Provide the [x, y] coordinate of the cell's center where the given text is located.  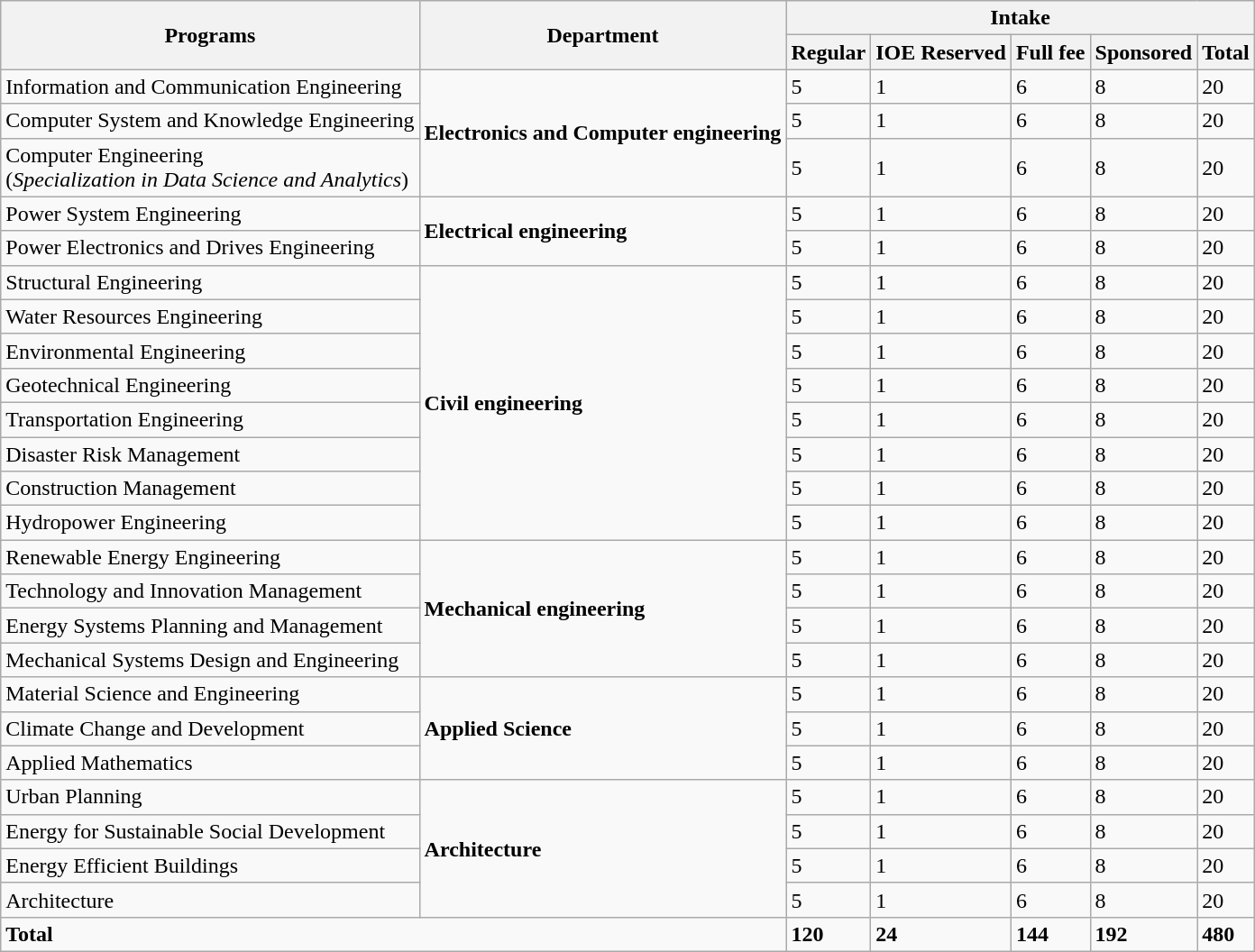
Applied Mathematics [210, 763]
Computer System and Knowledge Engineering [210, 121]
Geotechnical Engineering [210, 385]
Power System Engineering [210, 214]
Material Science and Engineering [210, 694]
Technology and Innovation Management [210, 591]
Structural Engineering [210, 282]
Transportation Engineering [210, 419]
Electrical engineering [602, 231]
120 [829, 934]
Energy Systems Planning and Management [210, 626]
Climate Change and Development [210, 728]
Full fee [1050, 52]
192 [1143, 934]
Applied Science [602, 728]
Energy for Sustainable Social Development [210, 831]
Civil engineering [602, 402]
Construction Management [210, 489]
Programs [210, 35]
Information and Communication Engineering [210, 87]
Sponsored [1143, 52]
Intake [1021, 18]
144 [1050, 934]
Environmental Engineering [210, 351]
Mechanical Systems Design and Engineering [210, 660]
Computer Engineering(Specialization in Data Science and Analytics) [210, 168]
24 [941, 934]
Energy Efficient Buildings [210, 865]
Water Resources Engineering [210, 316]
Regular [829, 52]
480 [1226, 934]
Renewable Energy Engineering [210, 557]
Electronics and Computer engineering [602, 133]
Disaster Risk Management [210, 453]
Urban Planning [210, 797]
Mechanical engineering [602, 609]
Department [602, 35]
Power Electronics and Drives Engineering [210, 248]
IOE Reserved [941, 52]
Hydropower Engineering [210, 523]
